Detect which cell encompasses the target text, then output its [X, Y] center coordinate. 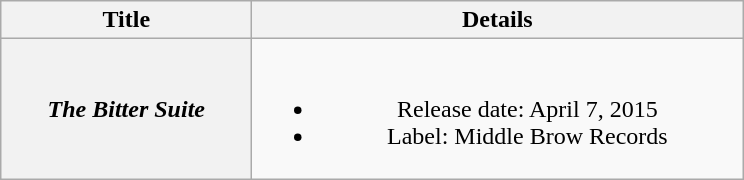
Release date: April 7, 2015Label: Middle Brow Records [498, 109]
Title [126, 20]
The Bitter Suite [126, 109]
Details [498, 20]
